Search for the cell housing the specified text and yield its [X, Y] center coordinate. 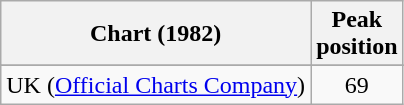
Chart (1982) [156, 34]
69 [357, 85]
Peakposition [357, 34]
UK (Official Charts Company) [156, 85]
